Pinpoint the cell where the given text exists, returning its [X, Y] midpoint coordinate. 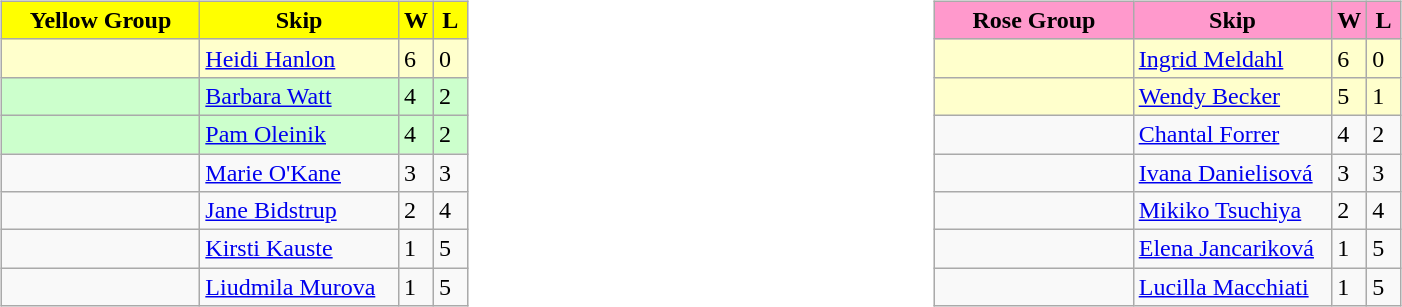
Liudmila Murova [300, 287]
Chantal Forrer [1232, 134]
Heidi Hanlon [300, 58]
Jane Bidstrup [300, 211]
Wendy Becker [1232, 96]
Pam Oleinik [300, 134]
Ivana Danielisová [1232, 173]
Mikiko Tsuchiya [1232, 211]
Marie O'Kane [300, 173]
Kirsti Kauste [300, 249]
Rose Group [1034, 20]
Ingrid Meldahl [1232, 58]
Lucilla Macchiati [1232, 287]
Elena Jancariková [1232, 249]
Barbara Watt [300, 96]
Yellow Group [100, 20]
